Pinpoint the cell where the given text exists, returning its (X, Y) midpoint coordinate. 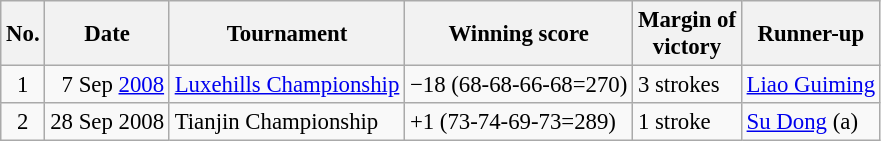
Tianjin Championship (286, 122)
No. (23, 34)
28 Sep 2008 (107, 122)
Winning score (519, 34)
3 strokes (688, 85)
1 stroke (688, 122)
−18 (68-68-66-68=270) (519, 85)
7 Sep 2008 (107, 85)
1 (23, 85)
+1 (73-74-69-73=289) (519, 122)
Tournament (286, 34)
Runner-up (810, 34)
2 (23, 122)
Su Dong (a) (810, 122)
Margin ofvictory (688, 34)
Date (107, 34)
Luxehills Championship (286, 85)
Liao Guiming (810, 85)
